Return [X, Y] of the center of cell containing provided text 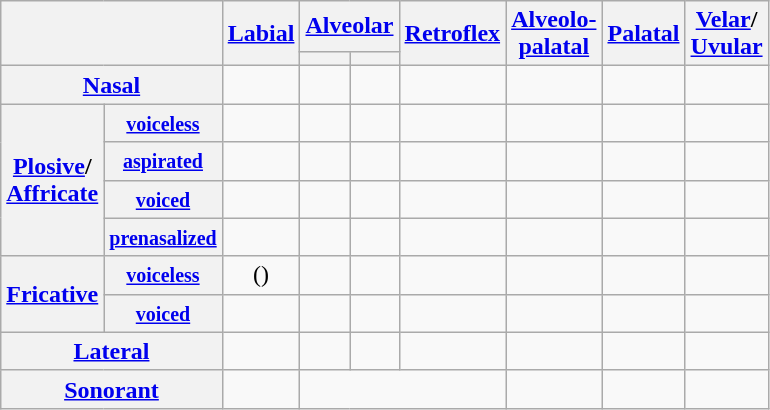
Labial [261, 34]
prenasalized [163, 237]
Alveolar [350, 26]
Retroflex [452, 34]
Sonorant [112, 389]
() [261, 275]
Fricative [52, 294]
Palatal [644, 34]
aspirated [163, 161]
Plosive/Affricate [52, 180]
Nasal [112, 85]
Velar/Uvular [726, 34]
Lateral [112, 351]
Alveolo-palatal [554, 34]
